For the text-containing cell, return its midpoint in [X, Y] coordinate format. 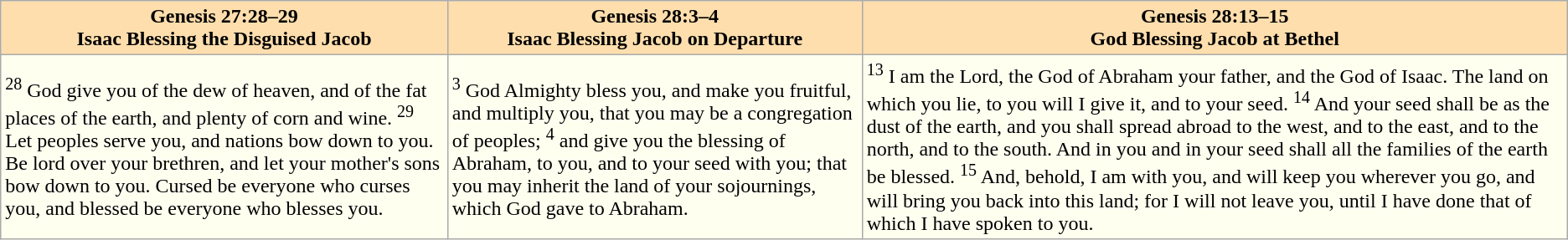
Genesis 28:13–15God Blessing Jacob at Bethel [1215, 28]
Genesis 27:28–29Isaac Blessing the Disguised Jacob [224, 28]
Genesis 28:3–4Isaac Blessing Jacob on Departure [655, 28]
